Locate the cell with the specified text and output its (X, Y) center coordinate. 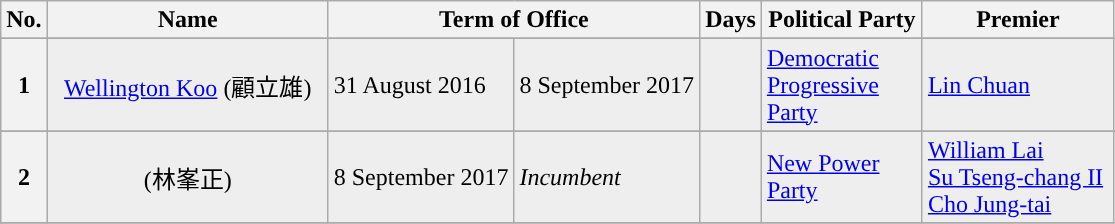
1 (24, 85)
Incumbent (607, 177)
31 August 2016 (421, 85)
Name (188, 20)
(林峯正) (188, 177)
Premier (1018, 20)
Days (731, 20)
Political Party (842, 20)
Lin Chuan (1018, 85)
Wellington Koo (顧立雄) (188, 85)
New Power Party (842, 177)
2 (24, 177)
Democratic Progressive Party (842, 85)
Term of Office (514, 20)
No. (24, 20)
William LaiSu Tseng-chang IICho Jung-tai (1018, 177)
